Detect which cell encompasses the target text, then output its (X, Y) center coordinate. 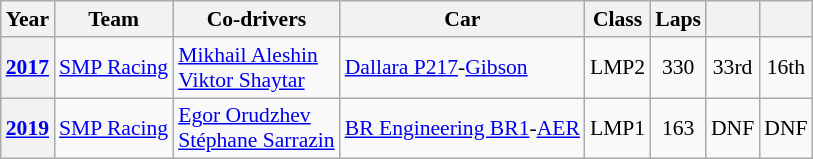
2019 (28, 128)
Year (28, 19)
Laps (678, 19)
Co-drivers (256, 19)
Mikhail Aleshin Viktor Shaytar (256, 68)
Dallara P217-Gibson (462, 68)
16th (786, 68)
2017 (28, 68)
Car (462, 19)
Class (618, 19)
Team (114, 19)
163 (678, 128)
330 (678, 68)
33rd (732, 68)
LMP1 (618, 128)
LMP2 (618, 68)
Egor Orudzhev Stéphane Sarrazin (256, 128)
BR Engineering BR1-AER (462, 128)
